Scan for the cell matching the given text and deliver its [x, y] coordinate at center. 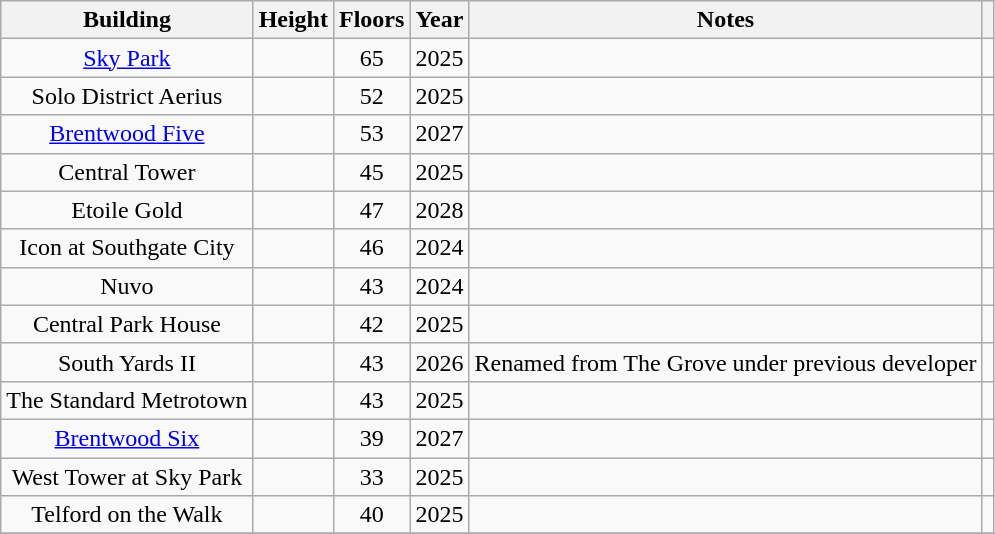
Building [127, 20]
South Yards II [127, 362]
46 [371, 248]
45 [371, 172]
Central Tower [127, 172]
65 [371, 58]
42 [371, 324]
Height [293, 20]
Central Park House [127, 324]
Floors [371, 20]
Etoile Gold [127, 210]
Solo District Aerius [127, 96]
Brentwood Six [127, 438]
Notes [726, 20]
West Tower at Sky Park [127, 477]
Year [440, 20]
40 [371, 515]
Nuvo [127, 286]
52 [371, 96]
2028 [440, 210]
Icon at Southgate City [127, 248]
2026 [440, 362]
The Standard Metrotown [127, 400]
Renamed from The Grove under previous developer [726, 362]
Brentwood Five [127, 134]
39 [371, 438]
33 [371, 477]
47 [371, 210]
Telford on the Walk [127, 515]
Sky Park [127, 58]
53 [371, 134]
